Extract the [x, y] coordinate from the center of the cell holding the provided text.  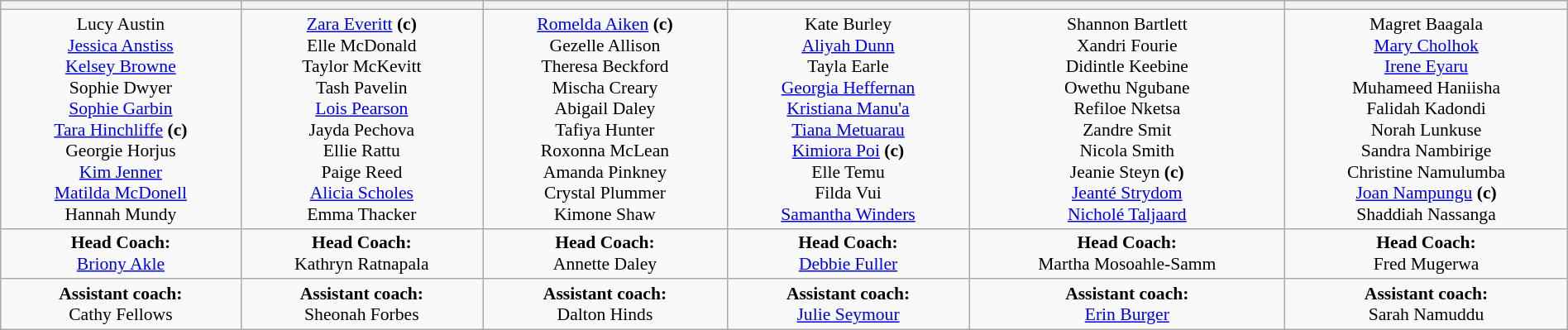
Head Coach:Kathryn Ratnapala [362, 253]
Assistant coach:Sarah Namuddu [1426, 304]
Assistant coach:Dalton Hinds [605, 304]
Head Coach:Fred Mugerwa [1426, 253]
Lucy AustinJessica AnstissKelsey BrowneSophie DwyerSophie GarbinTara Hinchliffe (c)Georgie HorjusKim JennerMatilda McDonellHannah Mundy [121, 119]
Assistant coach:Erin Burger [1127, 304]
Assistant coach:Julie Seymour [848, 304]
Assistant coach:Sheonah Forbes [362, 304]
Shannon BartlettXandri FourieDidintle KeebineOwethu NgubaneRefiloe NketsaZandre SmitNicola SmithJeanie Steyn (c)Jeanté StrydomNicholé Taljaard [1127, 119]
Head Coach:Briony Akle [121, 253]
Romelda Aiken (c)Gezelle AllisonTheresa BeckfordMischa CrearyAbigail DaleyTafiya HunterRoxonna McLeanAmanda PinkneyCrystal PlummerKimone Shaw [605, 119]
Head Coach:Martha Mosoahle-Samm [1127, 253]
Head Coach:Debbie Fuller [848, 253]
Kate BurleyAliyah DunnTayla EarleGeorgia HeffernanKristiana Manu'aTiana MetuarauKimiora Poi (c)Elle TemuFilda VuiSamantha Winders [848, 119]
Zara Everitt (c)Elle McDonaldTaylor McKevittTash PavelinLois PearsonJayda PechovaEllie RattuPaige ReedAlicia ScholesEmma Thacker [362, 119]
Assistant coach:Cathy Fellows [121, 304]
Head Coach:Annette Daley [605, 253]
